Locate the cell with the specified text and output its [X, Y] center coordinate. 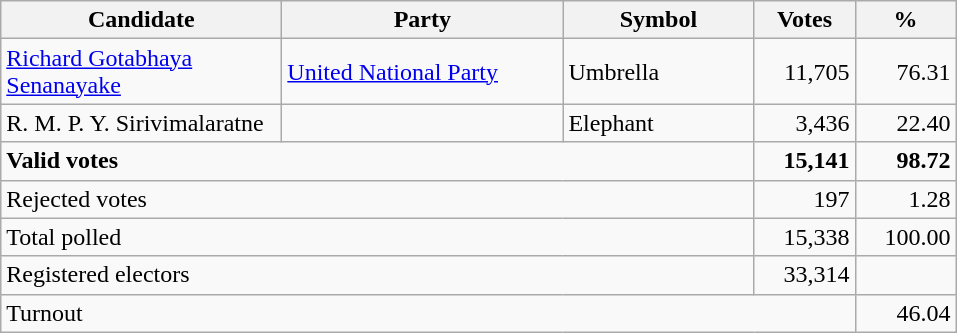
Umbrella [658, 72]
United National Party [422, 72]
Votes [804, 20]
Turnout [428, 313]
15,338 [804, 237]
98.72 [906, 161]
3,436 [804, 123]
100.00 [906, 237]
Party [422, 20]
Elephant [658, 123]
Registered electors [378, 275]
33,314 [804, 275]
46.04 [906, 313]
Richard Gotabhaya Senanayake [142, 72]
197 [804, 199]
11,705 [804, 72]
Symbol [658, 20]
22.40 [906, 123]
% [906, 20]
1.28 [906, 199]
Total polled [378, 237]
Valid votes [378, 161]
Rejected votes [378, 199]
15,141 [804, 161]
R. M. P. Y. Sirivimalaratne [142, 123]
76.31 [906, 72]
Candidate [142, 20]
